Output the (X, Y) coordinate of the center of the cell containing the given text.  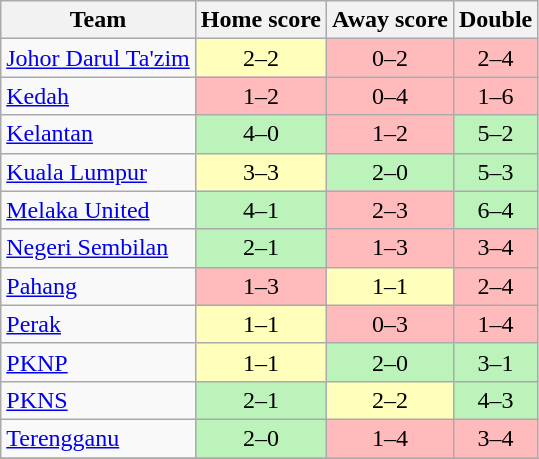
Team (98, 20)
Terengganu (98, 438)
Johor Darul Ta'zim (98, 58)
4–0 (260, 134)
1–6 (495, 96)
Home score (260, 20)
Kelantan (98, 134)
2–3 (390, 210)
0–3 (390, 324)
Kedah (98, 96)
Melaka United (98, 210)
5–2 (495, 134)
Double (495, 20)
5–3 (495, 172)
Perak (98, 324)
3–3 (260, 172)
4–1 (260, 210)
Negeri Sembilan (98, 248)
Pahang (98, 286)
3–1 (495, 362)
Kuala Lumpur (98, 172)
0–2 (390, 58)
0–4 (390, 96)
Away score (390, 20)
PKNP (98, 362)
4–3 (495, 400)
6–4 (495, 210)
PKNS (98, 400)
